Identify which cell holds the provided text, then report its (x, y) central coordinate. 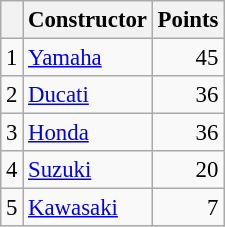
1 (12, 58)
4 (12, 170)
Kawasaki (88, 208)
2 (12, 95)
Ducati (88, 95)
Honda (88, 133)
5 (12, 208)
Suzuki (88, 170)
Points (188, 20)
20 (188, 170)
45 (188, 58)
Yamaha (88, 58)
7 (188, 208)
3 (12, 133)
Constructor (88, 20)
